Capture the cell that displays the provided text and extract its (X, Y) central coordinate. 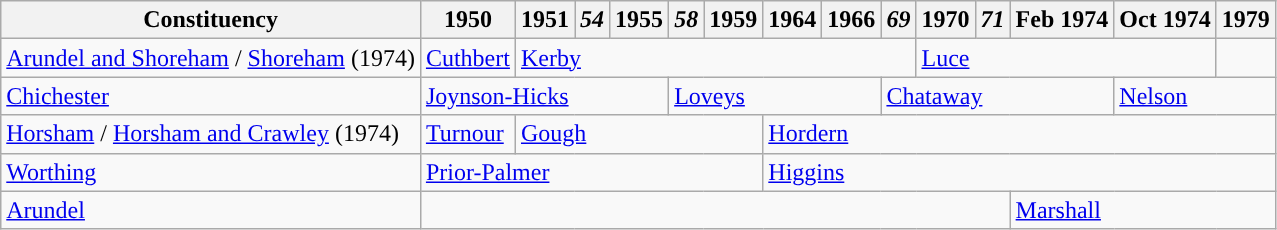
Turnour (468, 134)
Constituency (211, 20)
1979 (1246, 20)
1959 (734, 20)
71 (992, 20)
Cuthbert (468, 58)
Worthing (211, 172)
Luce (1066, 58)
1970 (946, 20)
Hordern (1019, 134)
Prior-Palmer (591, 172)
Gough (638, 134)
1955 (640, 20)
Arundel and Shoreham / Shoreham (1974) (211, 58)
Higgins (1019, 172)
1966 (852, 20)
Joynson-Hicks (544, 96)
Oct 1974 (1165, 20)
Feb 1974 (1062, 20)
Chichester (211, 96)
Horsham / Horsham and Crawley (1974) (211, 134)
Marshall (1142, 210)
Arundel (211, 210)
Loveys (775, 96)
1964 (792, 20)
Kerby (715, 58)
1951 (544, 20)
58 (686, 20)
54 (592, 20)
1950 (468, 20)
Nelson (1194, 96)
Chataway (998, 96)
69 (898, 20)
